Search for the cell housing the specified text and yield its (X, Y) center coordinate. 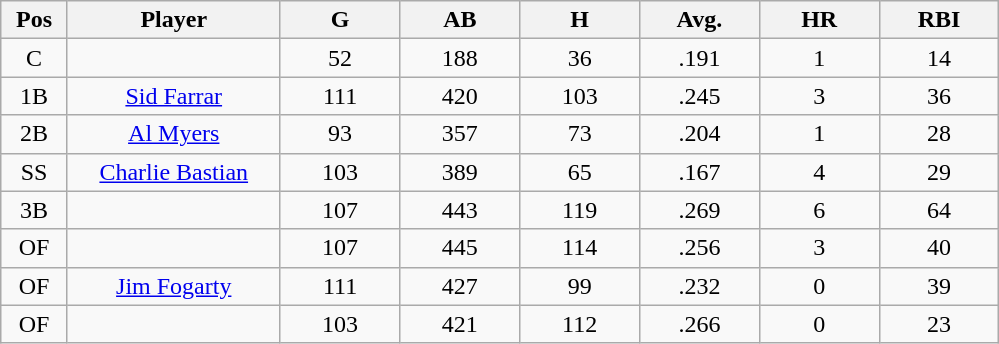
73 (580, 134)
28 (939, 134)
Sid Farrar (174, 96)
2B (34, 134)
AB (460, 20)
G (340, 20)
65 (580, 172)
.266 (700, 324)
RBI (939, 20)
40 (939, 248)
C (34, 58)
52 (340, 58)
4 (819, 172)
93 (340, 134)
114 (580, 248)
119 (580, 210)
.232 (700, 286)
Player (174, 20)
1B (34, 96)
HR (819, 20)
23 (939, 324)
Pos (34, 20)
39 (939, 286)
443 (460, 210)
Jim Fogarty (174, 286)
29 (939, 172)
64 (939, 210)
420 (460, 96)
.245 (700, 96)
421 (460, 324)
.167 (700, 172)
SS (34, 172)
.256 (700, 248)
H (580, 20)
188 (460, 58)
389 (460, 172)
Avg. (700, 20)
.191 (700, 58)
.269 (700, 210)
Charlie Bastian (174, 172)
.204 (700, 134)
6 (819, 210)
445 (460, 248)
3B (34, 210)
99 (580, 286)
357 (460, 134)
Al Myers (174, 134)
14 (939, 58)
112 (580, 324)
427 (460, 286)
